Provide the [X, Y] coordinate of the cell's center where the given text is located.  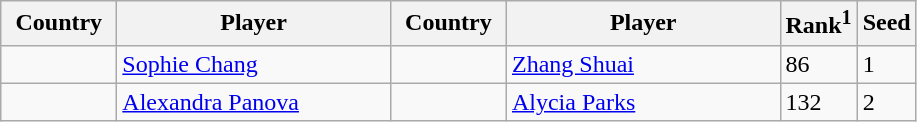
Seed [886, 24]
1 [886, 64]
2 [886, 102]
132 [818, 102]
Zhang Shuai [643, 64]
Rank1 [818, 24]
86 [818, 64]
Alycia Parks [643, 102]
Sophie Chang [254, 64]
Alexandra Panova [254, 102]
